Find where the given text appears and provide that cell's center as [X, Y] coordinate. 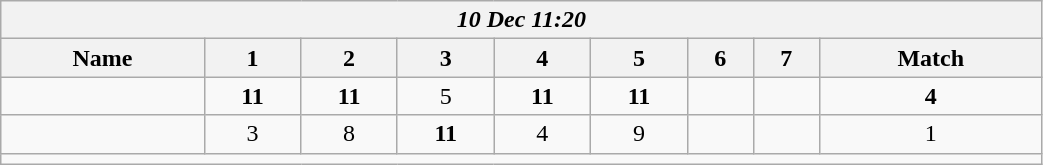
Match [930, 58]
2 [350, 58]
9 [640, 134]
10 Dec 11:20 [522, 20]
Name [102, 58]
6 [720, 58]
8 [350, 134]
7 [786, 58]
